Output the (X, Y) coordinate of the center of the cell containing the given text.  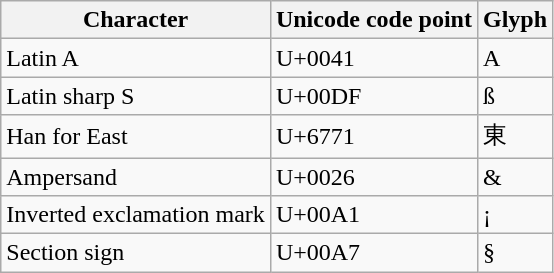
U+0026 (374, 177)
& (514, 177)
ß (514, 96)
U+6771 (374, 136)
Α (514, 58)
Inverted exclamation mark (136, 215)
U+00A7 (374, 253)
Character (136, 20)
¡ (514, 215)
Glyph (514, 20)
Latin sharp S (136, 96)
U+00A1 (374, 215)
U+0041 (374, 58)
Han for East (136, 136)
U+00DF (374, 96)
Latin A (136, 58)
東 (514, 136)
Section sign (136, 253)
Ampersand (136, 177)
Unicode code point (374, 20)
§ (514, 253)
